Extract the (X, Y) coordinate from the center of the cell holding the provided text.  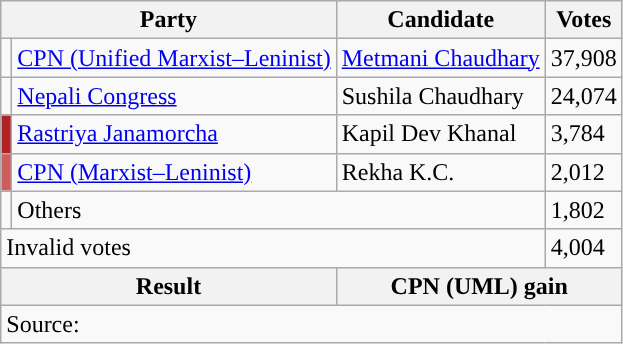
Metmani Chaudhary (440, 58)
3,784 (584, 134)
Candidate (440, 20)
Result (168, 286)
Invalid votes (273, 248)
37,908 (584, 58)
1,802 (584, 210)
Kapil Dev Khanal (440, 134)
Rekha K.C. (440, 172)
Source: (312, 324)
Party (168, 20)
CPN (Marxist–Leninist) (174, 172)
2,012 (584, 172)
24,074 (584, 96)
Nepali Congress (174, 96)
Others (278, 210)
Rastriya Janamorcha (174, 134)
Sushila Chaudhary (440, 96)
CPN (Unified Marxist–Leninist) (174, 58)
CPN (UML) gain (479, 286)
4,004 (584, 248)
Votes (584, 20)
